Scan for the cell matching the given text and deliver its (X, Y) coordinate at center. 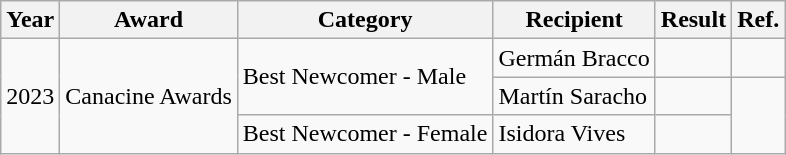
Award (148, 20)
Martín Saracho (574, 96)
2023 (30, 96)
Germán Bracco (574, 58)
Best Newcomer - Male (365, 77)
Best Newcomer - Female (365, 134)
Recipient (574, 20)
Ref. (758, 20)
Result (693, 20)
Isidora Vives (574, 134)
Year (30, 20)
Canacine Awards (148, 96)
Category (365, 20)
